Determine the (X, Y) coordinate at the center of the cell enclosing the given text.  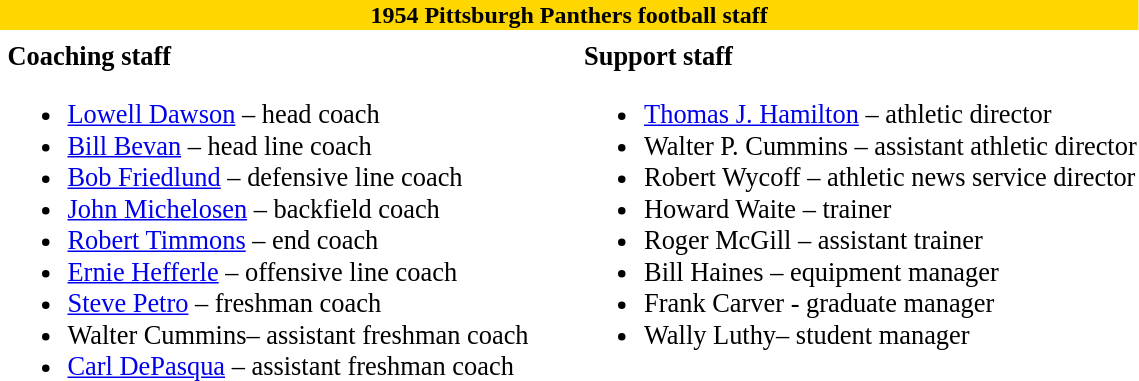
1954 Pittsburgh Panthers football staff (569, 15)
